Capture the cell that displays the provided text and extract its (x, y) central coordinate. 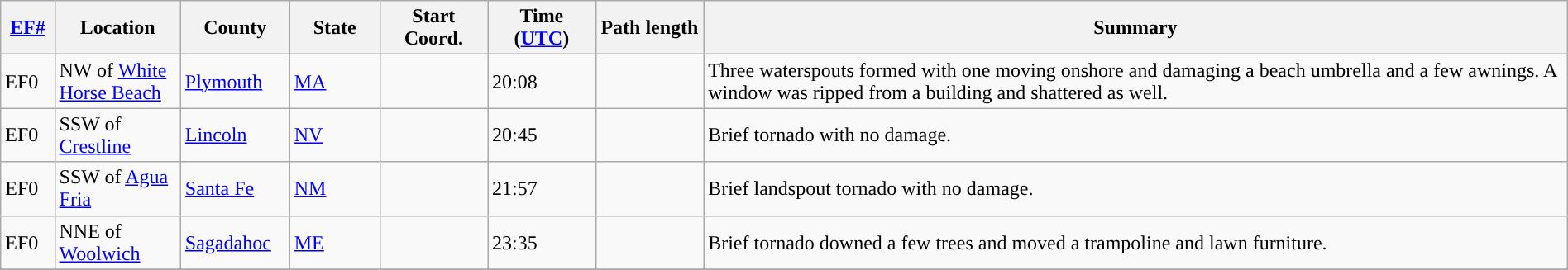
Sagadahoc (235, 243)
NM (334, 188)
Start Coord. (433, 28)
EF# (28, 28)
SSW of Agua Fria (117, 188)
Summary (1136, 28)
Brief landspout tornado with no damage. (1136, 188)
NNE of Woolwich (117, 243)
23:35 (543, 243)
20:45 (543, 135)
State (334, 28)
Brief tornado downed a few trees and moved a trampoline and lawn furniture. (1136, 243)
Brief tornado with no damage. (1136, 135)
20:08 (543, 81)
Lincoln (235, 135)
SSW of Crestline (117, 135)
ME (334, 243)
Location (117, 28)
NW of White Horse Beach (117, 81)
21:57 (543, 188)
County (235, 28)
MA (334, 81)
Time (UTC) (543, 28)
Santa Fe (235, 188)
NV (334, 135)
Plymouth (235, 81)
Path length (650, 28)
